Detect which cell encompasses the target text, then output its (X, Y) center coordinate. 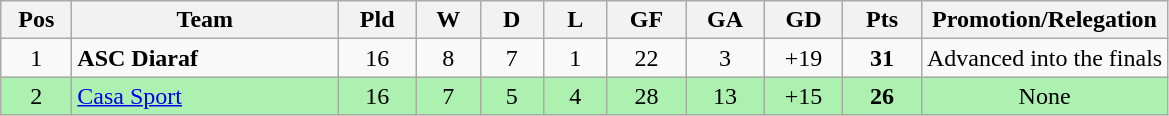
+15 (804, 96)
None (1044, 96)
5 (512, 96)
W (448, 20)
Pos (36, 20)
4 (576, 96)
2 (36, 96)
28 (646, 96)
Pts (882, 20)
13 (726, 96)
+19 (804, 58)
22 (646, 58)
Advanced into the finals (1044, 58)
Team (205, 20)
Pld (378, 20)
Promotion/Relegation (1044, 20)
3 (726, 58)
Casa Sport (205, 96)
L (576, 20)
8 (448, 58)
31 (882, 58)
GA (726, 20)
GD (804, 20)
ASC Diaraf (205, 58)
GF (646, 20)
26 (882, 96)
D (512, 20)
